Scan for the cell matching the given text and deliver its [X, Y] coordinate at center. 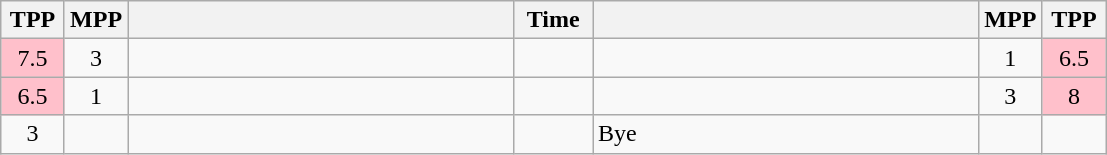
7.5 [33, 58]
8 [1074, 96]
Time [554, 20]
Bye [785, 134]
